Extract the (X, Y) coordinate from the center of the cell holding the provided text.  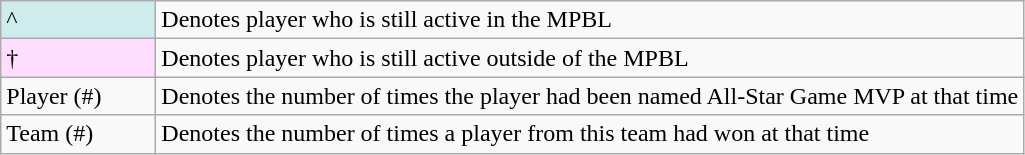
† (78, 58)
Denotes the number of times a player from this team had won at that time (590, 134)
Denotes the number of times the player had been named All-Star Game MVP at that time (590, 96)
Denotes player who is still active outside of the MPBL (590, 58)
Team (#) (78, 134)
^ (78, 20)
Denotes player who is still active in the MPBL (590, 20)
Player (#) (78, 96)
